Return (x, y) of the center of cell containing provided text 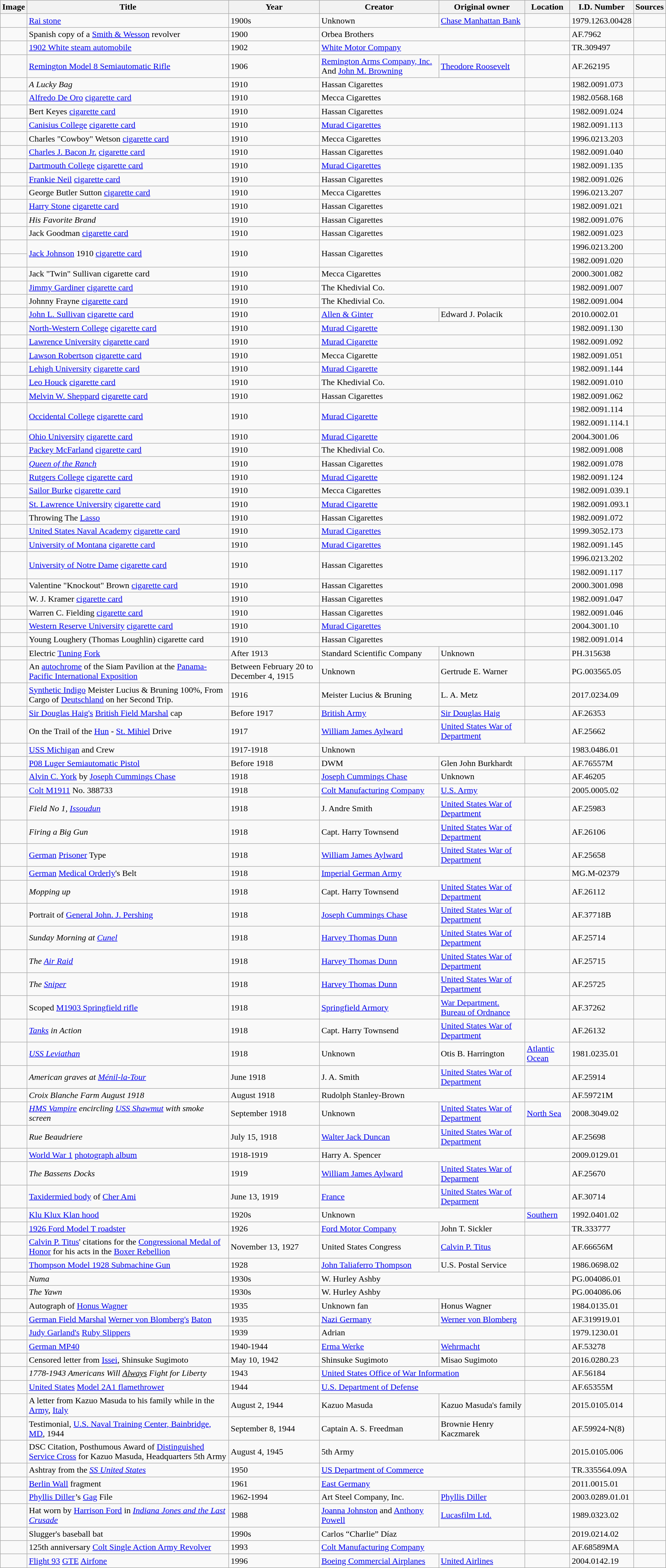
Testimonial, U.S. Naval Training Center, Bainbridge, MD, 1944 (128, 1428)
AF.68589MA (601, 1547)
1950 (274, 1470)
Jack Johnson 1910 cigarette card (128, 254)
AF.319919.01 (601, 1319)
Wehrmacht (482, 1346)
Jack "Twin" Sullivan cigarette card (128, 274)
Glen John Burkhardt (482, 763)
1982.0091.124 (601, 477)
U.S. Army (482, 790)
1962-1994 (274, 1497)
AF.25670 (601, 1173)
Shinsuke Sugimoto (379, 1360)
1982.0091.062 (601, 396)
Edward J. Polacik (482, 315)
1917 (274, 732)
1900 (274, 34)
Captain A. S. Freedman (379, 1428)
2005.0005.02 (601, 790)
TR.309497 (601, 48)
Atlantic Ocean (547, 1054)
USS Michigan and Crew (128, 750)
Between February 20 to December 4, 1915 (274, 672)
1982.0091.047 (601, 599)
AF.53278 (601, 1346)
1988 (274, 1516)
1982.0091.039.1 (601, 491)
DSC Citation, Posthumous Award of Distinguished Service Cross for Kazuo Masuda, Headquarters 5th Army (128, 1452)
1999.3052.173 (601, 531)
1916 (274, 695)
I.D. Number (601, 7)
2011.0015.01 (601, 1483)
1982.0091.144 (601, 369)
Western Reserve University cigarette card (128, 626)
An autochrome of the Siam Pavilion at the Panama-Pacific International Exposition (128, 672)
AF.26132 (601, 1030)
2010.0002.01 (601, 315)
White Motor Company (422, 48)
1990s (274, 1534)
Erma Werke (379, 1346)
Honus Wagner (482, 1306)
North Sea (547, 1114)
Rai stone (128, 21)
Remington Model 8 Semiautomatic Rifle (128, 66)
Hat worn by Harrison Ford in Indiana Jones and the Last Crusade (128, 1516)
PG.003565.05 (601, 672)
2019.0214.02 (601, 1534)
Lawrence University cigarette card (128, 342)
1982.0091.117 (601, 572)
Synthetic Indigo Meister Lucius & Bruning 100%, From Cargo of Deutschland on her Second Trip. (128, 695)
Dartmouth College cigarette card (128, 165)
1982.0091.040 (601, 152)
University of Montana cigarette card (128, 545)
1982.0091.093.1 (601, 504)
1943 (274, 1373)
1983.0486.01 (601, 750)
The Yawn (128, 1292)
AF.59924-N(8) (601, 1428)
September 8, 1944 (274, 1428)
Thompson Model 1928 Submachine Gun (128, 1265)
1982.0091.010 (601, 382)
Meister Lucius & Bruning (379, 695)
Scoped M1903 Springfield rifle (128, 1008)
1926 (274, 1229)
1981.0235.01 (601, 1054)
2004.3001.10 (601, 626)
PG.004086.06 (601, 1292)
Frankie Neil cigarette card (128, 179)
Remington Arms Company, Inc. And John M. Browning (379, 66)
2003.0289.01.01 (601, 1497)
Werner von Blomberg (482, 1319)
Otis B. Harrington (482, 1054)
2004.3001.06 (601, 437)
1986.0698.02 (601, 1265)
Sir Douglas Haig's British Field Marshal cap (128, 713)
June 13, 1919 (274, 1196)
Packey McFarland cigarette card (128, 450)
Calvin P. Titus (482, 1247)
1778-1943 Americans Will Always Fight for Liberty (128, 1373)
His Favorite Brand (128, 220)
AF.46205 (601, 777)
Phyllis Diller (482, 1497)
AF.25983 (601, 808)
May 10, 1942 (274, 1360)
1982.0091.051 (601, 355)
AF.56184 (601, 1373)
Throwing The Lasso (128, 518)
1996.0213.202 (601, 558)
November 13, 1927 (274, 1247)
Calvin P. Titus' citations for the Congressional Medal of Honor for his acts in the Boxer Rebellion (128, 1247)
1989.0323.02 (601, 1516)
Colt M1911 No. 388733 (128, 790)
Walter Jack Duncan (379, 1136)
United States Naval Academy cigarette card (128, 531)
Alvin C. York by Joseph Cummings Chase (128, 777)
1979.1263.00428 (601, 21)
J. A. Smith (379, 1077)
Orbea Brothers (422, 34)
German Medical Orderly's Belt (128, 873)
1982.0091.114.1 (601, 423)
Melvin W. Sheppard cigarette card (128, 396)
Springfield Armory (379, 1008)
France (379, 1196)
Rudolph Stanley-Brown (422, 1095)
Imperial German Army (422, 873)
Nazi Germany (379, 1319)
AF.7962 (601, 34)
AF.25714 (601, 938)
German Prisoner Type (128, 855)
Bert Keyes cigarette card (128, 111)
1996.0213.200 (601, 247)
North-Western College cigarette card (128, 328)
Autograph of Honus Wagner (128, 1306)
Jimmy Gardiner cigarette card (128, 287)
PG.004086.01 (601, 1279)
1982.0091.072 (601, 518)
Flight 93 GTE Airfone (128, 1561)
John L. Sullivan cigarette card (128, 315)
Numa (128, 1279)
Kazuo Masuda (379, 1405)
Before 1918 (274, 763)
AF.37262 (601, 1008)
Harry A. Spencer (422, 1155)
1982.0091.026 (601, 179)
TR.333777 (601, 1229)
Jack Goodman cigarette card (128, 233)
1982.0091.113 (601, 125)
Boeing Commercial Airplanes (379, 1561)
Young Loughery (Thomas Loughlin) cigarette card (128, 640)
The Sniper (128, 984)
L. A. Metz (482, 695)
Mopping up (128, 892)
August 2, 1944 (274, 1405)
Ashtray from the SS United States (128, 1470)
United States Congress (379, 1247)
A letter from Kazuo Masuda to his family while in the Army, Italy (128, 1405)
Location (547, 7)
1982.0091.135 (601, 165)
Carlos “Charlie” Díaz (422, 1534)
July 15, 1918 (274, 1136)
1919 (274, 1173)
Lehigh University cigarette card (128, 369)
AF.26106 (601, 832)
AF.25715 (601, 961)
1982.0091.023 (601, 233)
2009.0129.01 (601, 1155)
Rutgers College cigarette card (128, 477)
1939 (274, 1333)
George Butler Sutton cigarette card (128, 193)
AF.30714 (601, 1196)
Kazuo Masuda's family (482, 1405)
Unknown fan (379, 1306)
The Air Raid (128, 961)
Image (14, 7)
1982.0091.073 (601, 84)
Creator (379, 7)
Title (128, 7)
2015.0105.006 (601, 1452)
AF.65355M (601, 1387)
Sailor Burke cigarette card (128, 491)
World War 1 photograph album (128, 1155)
1900s (274, 21)
1993 (274, 1547)
Judy Garland's Ruby Slippers (128, 1333)
Theodore Roosevelt (482, 66)
1982.0568.168 (601, 98)
Rue Beaudriere (128, 1136)
1906 (274, 66)
1982.0091.076 (601, 220)
2016.0280.23 (601, 1360)
US Department of Commerce (422, 1470)
PH.315638 (601, 653)
1982.0091.114 (601, 410)
Standard Scientific Company (379, 653)
1982.0091.007 (601, 287)
1902 White steam automobile (128, 48)
United States Office of War Information (422, 1373)
W. J. Kramer cigarette card (128, 599)
Southern (547, 1215)
2017.0234.09 (601, 695)
Lucasfilm Ltd. (482, 1516)
1996.0213.203 (601, 138)
2000.3001.082 (601, 274)
Year (274, 7)
J. Andre Smith (379, 808)
1982.0091.021 (601, 206)
Ford Motor Company (379, 1229)
AF.25662 (601, 732)
War Department. Bureau of Ordnance (482, 1008)
1982.0091.092 (601, 342)
Valentine "Knockout" Brown cigarette card (128, 585)
Johnny Frayne cigarette card (128, 301)
United Airlines (482, 1561)
AF.25725 (601, 984)
1920s (274, 1215)
August 1918 (274, 1095)
After 1913 (274, 653)
Alfredo De Oro cigarette card (128, 98)
1926 Ford Model T roadster (128, 1229)
AF.37718B (601, 915)
5th Army (422, 1452)
Tanks in Action (128, 1030)
1996 (274, 1561)
2004.0142.19 (601, 1561)
1979.1230.01 (601, 1333)
AF.262195 (601, 66)
Charles J. Bacon Jr. cigarette card (128, 152)
Leo Houck cigarette card (128, 382)
AF.76557M (601, 763)
U.S. Department of Defense (422, 1387)
Croix Blanche Farm August 1918 (128, 1095)
The Bassens Docks (128, 1173)
1902 (274, 48)
Sources (650, 7)
1982.0091.014 (601, 640)
1982.0091.130 (601, 328)
East Germany (422, 1483)
Warren C. Fielding cigarette card (128, 612)
British Army (379, 713)
1961 (274, 1483)
P08 Luger Semiautomatic Pistol (128, 763)
2008.3049.02 (601, 1114)
Joanna Johnston and Anthony Powell (379, 1516)
1982.0091.008 (601, 450)
German MP40 (128, 1346)
1982.0091.004 (601, 301)
1982.0091.046 (601, 612)
AF.59721M (601, 1095)
AF.25914 (601, 1077)
German Field Marshal Werner von Blomberg's Baton (128, 1319)
On the Trail of the Hun - St. Mihiel Drive (128, 732)
Chase Manhattan Bank (482, 21)
University of Notre Dame cigarette card (128, 565)
Charles "Cowboy" Wetson cigarette card (128, 138)
Lawson Robertson cigarette card (128, 355)
1982.0091.145 (601, 545)
Ohio University cigarette card (128, 437)
1982.0091.078 (601, 464)
Firing a Big Gun (128, 832)
USS Leviathan (128, 1054)
Sir Douglas Haig (482, 713)
Before 1917 (274, 713)
TR.335564.09A (601, 1470)
Slugger's baseball bat (128, 1534)
Brownie Henry Kaczmarek (482, 1428)
Mecca Cigarette (422, 355)
Taxidermied body of Cher Ami (128, 1196)
Occidental College cigarette card (128, 416)
St. Lawrence University cigarette card (128, 504)
Queen of the Ranch (128, 464)
Field No 1, Issoudun (128, 808)
Allen & Ginter (379, 315)
MG.M-02379 (601, 873)
2000.3001.098 (601, 585)
June 1918 (274, 1077)
Censored letter from Issei, Shinsuke Sugimoto (128, 1360)
American graves at Ménil-la-Tour (128, 1077)
Electric Tuning Fork (128, 653)
Sunday Morning at Cunel (128, 938)
A Lucky Bag (128, 84)
1918-1919 (274, 1155)
AF.26353 (601, 713)
United States Model 2A1 flamethrower (128, 1387)
1944 (274, 1387)
1917-1918 (274, 750)
1996.0213.207 (601, 193)
Klu Klux Klan hood (128, 1215)
1940-1944 (274, 1346)
Art Steel Company, Inc. (379, 1497)
1982.0091.024 (601, 111)
HMS Vampire encircling USS Shawmut with smoke screen (128, 1114)
August 4, 1945 (274, 1452)
AF.25658 (601, 855)
Portrait of General John. J. Pershing (128, 915)
2015.0105.014 (601, 1405)
AF.25698 (601, 1136)
DWM (379, 763)
September 1918 (274, 1114)
Canisius College cigarette card (128, 125)
Phyllis Diller’s Gag File (128, 1497)
AF.66656M (601, 1247)
1984.0135.01 (601, 1306)
John Taliaferro Thompson (379, 1265)
Original owner (482, 7)
1992.0401.02 (601, 1215)
John T. Sickler (482, 1229)
Gertrude E. Warner (482, 672)
1982.0091.020 (601, 260)
AF.26112 (601, 892)
Harry Stone cigarette card (128, 206)
1928 (274, 1265)
U.S. Postal Service (482, 1265)
125th anniversary Colt Single Action Army Revolver (128, 1547)
Adrian (422, 1333)
Spanish copy of a Smith & Wesson revolver (128, 34)
Misao Sugimoto (482, 1360)
Berlin Wall fragment (128, 1483)
